Provide the (X, Y) coordinate of the cell's center where the given text is located.  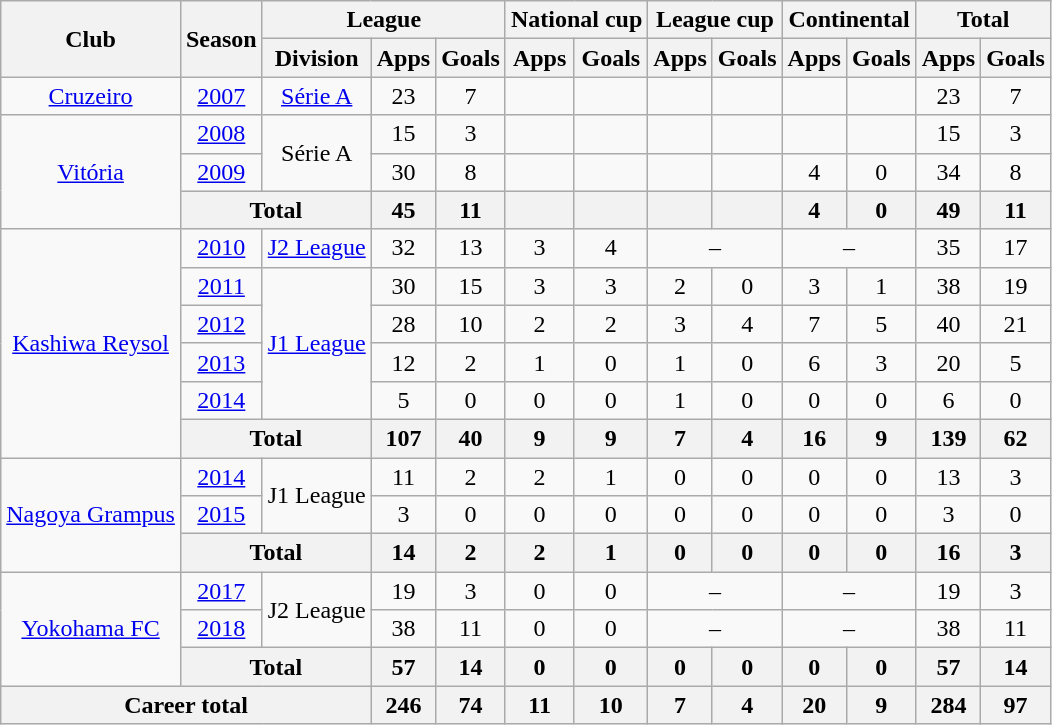
Kashiwa Reysol (91, 343)
Continental (849, 20)
Vitória (91, 172)
Season (221, 39)
2010 (221, 248)
107 (403, 438)
2009 (221, 172)
Cruzeiro (91, 96)
45 (403, 210)
Division (316, 58)
12 (403, 362)
17 (1016, 248)
284 (948, 705)
2008 (221, 134)
34 (948, 172)
2013 (221, 362)
62 (1016, 438)
21 (1016, 324)
Nagoya Grampus (91, 515)
2015 (221, 515)
League (384, 20)
Yokohama FC (91, 629)
97 (1016, 705)
2012 (221, 324)
2007 (221, 96)
32 (403, 248)
League cup (715, 20)
2011 (221, 286)
49 (948, 210)
2017 (221, 591)
2018 (221, 629)
74 (471, 705)
246 (403, 705)
Career total (186, 705)
Club (91, 39)
National cup (576, 20)
35 (948, 248)
28 (403, 324)
139 (948, 438)
